Detect which cell encompasses the target text, then output its [x, y] center coordinate. 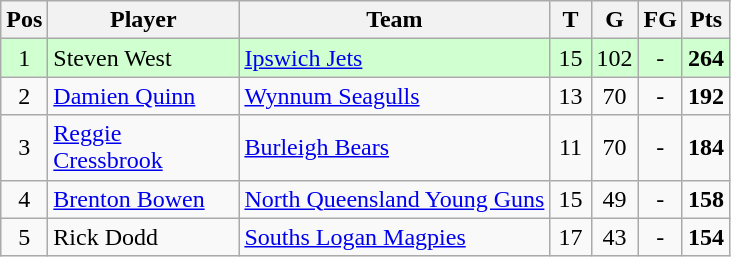
4 [24, 199]
11 [570, 148]
Steven West [144, 58]
Brenton Bowen [144, 199]
Team [394, 20]
Rick Dodd [144, 237]
264 [706, 58]
Reggie Cressbrook [144, 148]
1 [24, 58]
Ipswich Jets [394, 58]
17 [570, 237]
13 [570, 96]
FG [660, 20]
Player [144, 20]
North Queensland Young Guns [394, 199]
Pos [24, 20]
Pts [706, 20]
192 [706, 96]
49 [614, 199]
2 [24, 96]
102 [614, 58]
158 [706, 199]
5 [24, 237]
G [614, 20]
154 [706, 237]
Wynnum Seagulls [394, 96]
Souths Logan Magpies [394, 237]
Burleigh Bears [394, 148]
Damien Quinn [144, 96]
43 [614, 237]
T [570, 20]
3 [24, 148]
184 [706, 148]
